Extract the [X, Y] coordinate from the center of the cell holding the provided text.  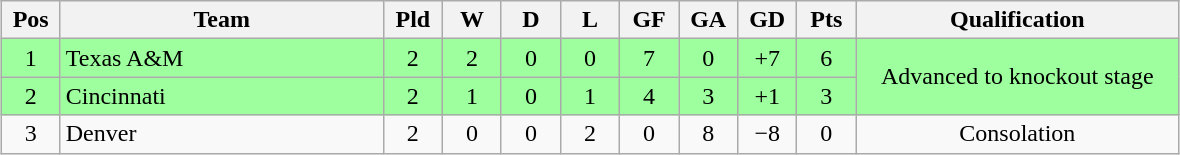
Pos [30, 20]
+1 [768, 96]
Texas A&M [222, 58]
Cincinnati [222, 96]
Pld [412, 20]
6 [826, 58]
Pts [826, 20]
−8 [768, 134]
7 [650, 58]
W [472, 20]
GA [708, 20]
+7 [768, 58]
Advanced to knockout stage [1018, 77]
GF [650, 20]
D [530, 20]
Denver [222, 134]
8 [708, 134]
Consolation [1018, 134]
Team [222, 20]
Qualification [1018, 20]
4 [650, 96]
L [590, 20]
GD [768, 20]
